Identify which cell holds the provided text, then report its [X, Y] central coordinate. 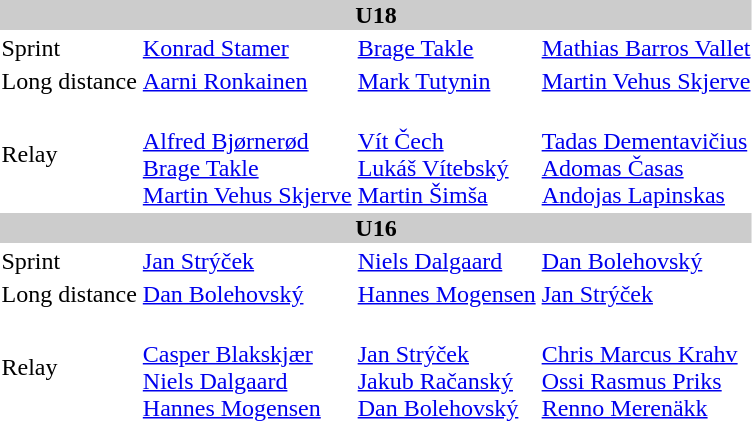
Konrad Stamer [247, 48]
U16 [376, 228]
Mark Tutynin [446, 81]
Relay [69, 154]
Mathias Barros Vallet [646, 48]
Aarni Ronkainen [247, 81]
Brage Takle [446, 48]
Martin Vehus Skjerve [646, 81]
Alfred BjørnerødBrage TakleMartin Vehus Skjerve [247, 154]
Tadas DementavičiusAdomas ČasasAndojas Lapinskas [646, 154]
U18 [376, 15]
Niels Dalgaard [446, 261]
Hannes Mogensen [446, 294]
Vít ČechLukáš VítebskýMartin Šimša [446, 154]
